Return the (X, Y) coordinate for the center point of the cell that contains the specified text.  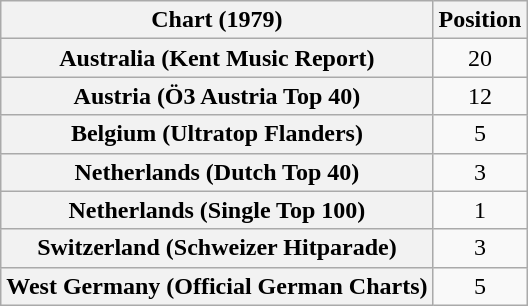
Position (480, 20)
12 (480, 96)
Australia (Kent Music Report) (217, 58)
Belgium (Ultratop Flanders) (217, 134)
Chart (1979) (217, 20)
20 (480, 58)
Switzerland (Schweizer Hitparade) (217, 248)
1 (480, 210)
West Germany (Official German Charts) (217, 286)
Netherlands (Single Top 100) (217, 210)
Netherlands (Dutch Top 40) (217, 172)
Austria (Ö3 Austria Top 40) (217, 96)
